Find where the given text appears and provide that cell's center as [X, Y] coordinate. 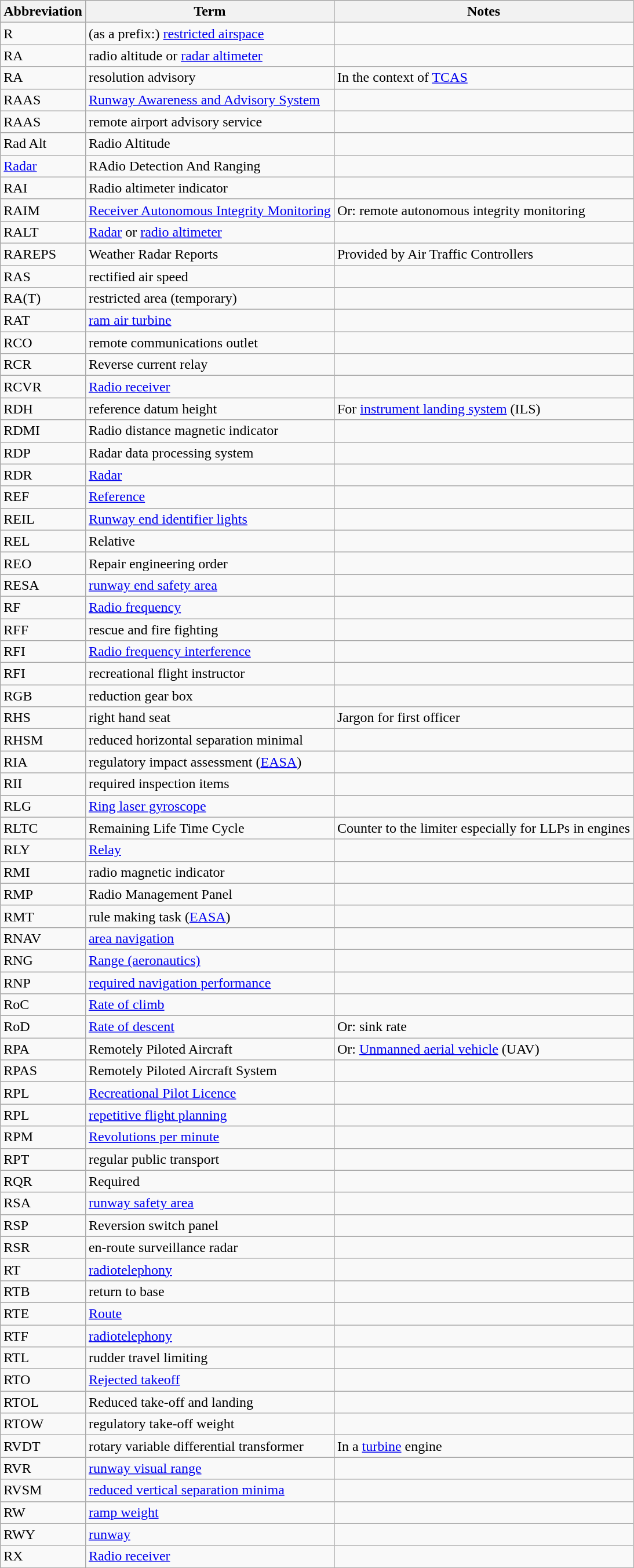
Range (aeronautics) [210, 960]
RIA [43, 762]
runway end safety area [210, 585]
repetitive flight planning [210, 1115]
Radio frequency interference [210, 652]
Radar data processing system [210, 453]
Ring laser gyroscope [210, 806]
Rate of climb [210, 1005]
RAdio Detection And Ranging [210, 166]
RPA [43, 1049]
reference datum height [210, 409]
Runway end identifier lights [210, 519]
RMI [43, 872]
Repair engineering order [210, 563]
RSR [43, 1247]
RAI [43, 188]
RTOL [43, 1402]
Rad Alt [43, 144]
(as a prefix:) restricted airspace [210, 34]
en-route surveillance radar [210, 1247]
RMP [43, 894]
regulatory take-off weight [210, 1424]
radio altitude or radar altimeter [210, 56]
recreational flight instructor [210, 674]
RTO [43, 1380]
RHS [43, 718]
runway visual range [210, 1468]
RNG [43, 960]
RVR [43, 1468]
Remotely Piloted Aircraft System [210, 1071]
RQR [43, 1181]
RPM [43, 1137]
RAS [43, 277]
RLY [43, 850]
rectified air speed [210, 277]
Revolutions per minute [210, 1137]
RNAV [43, 938]
Or: remote autonomous integrity monitoring [483, 210]
ramp weight [210, 1512]
Relative [210, 541]
RSA [43, 1203]
Weather Radar Reports [210, 254]
RSP [43, 1225]
rescue and fire fighting [210, 629]
Or: Unmanned aerial vehicle (UAV) [483, 1049]
RTOW [43, 1424]
Reversion switch panel [210, 1225]
Rate of descent [210, 1027]
radio magnetic indicator [210, 872]
runway safety area [210, 1203]
remote airport advisory service [210, 122]
RA(T) [43, 299]
RDP [43, 453]
Recreational Pilot Licence [210, 1093]
Runway Awareness and Advisory System [210, 100]
RWY [43, 1534]
RMT [43, 916]
Jargon for first officer [483, 718]
RX [43, 1556]
Reference [210, 497]
R [43, 34]
RPAS [43, 1071]
Rejected takeoff [210, 1380]
Abbreviation [43, 12]
Radio Management Panel [210, 894]
regular public transport [210, 1159]
RGB [43, 696]
Provided by Air Traffic Controllers [483, 254]
Radio distance magnetic indicator [210, 431]
required inspection items [210, 784]
REL [43, 541]
RHSM [43, 740]
RLTC [43, 828]
RFF [43, 629]
RoC [43, 1005]
REO [43, 563]
resolution advisory [210, 78]
RCR [43, 365]
RTB [43, 1291]
restricted area (temporary) [210, 299]
ram air turbine [210, 321]
RTL [43, 1358]
area navigation [210, 938]
RoD [43, 1027]
RDH [43, 409]
In a turbine engine [483, 1446]
reduced horizontal separation minimal [210, 740]
RDMI [43, 431]
Remotely Piloted Aircraft [210, 1049]
Required [210, 1181]
RAIM [43, 210]
Reverse current relay [210, 365]
Receiver Autonomous Integrity Monitoring [210, 210]
REIL [43, 519]
For instrument landing system (ILS) [483, 409]
Reduced take-off and landing [210, 1402]
RESA [43, 585]
RNP [43, 983]
Notes [483, 12]
RDR [43, 475]
right hand seat [210, 718]
RTF [43, 1335]
RT [43, 1269]
Radio frequency [210, 607]
Counter to the limiter especially for LLPs in engines [483, 828]
Radio Altitude [210, 144]
RW [43, 1512]
RPT [43, 1159]
RCO [43, 343]
Term [210, 12]
return to base [210, 1291]
Relay [210, 850]
Remaining Life Time Cycle [210, 828]
Radio altimeter indicator [210, 188]
RII [43, 784]
RAT [43, 321]
RALT [43, 232]
REF [43, 497]
regulatory impact assessment (EASA) [210, 762]
RVSM [43, 1490]
reduced vertical separation minima [210, 1490]
Or: sink rate [483, 1027]
rule making task (EASA) [210, 916]
RTE [43, 1313]
Radar or radio altimeter [210, 232]
rotary variable differential transformer [210, 1446]
RLG [43, 806]
RCVR [43, 387]
In the context of TCAS [483, 78]
runway [210, 1534]
RF [43, 607]
rudder travel limiting [210, 1358]
required navigation performance [210, 983]
Route [210, 1313]
RVDT [43, 1446]
remote communications outlet [210, 343]
reduction gear box [210, 696]
RAREPS [43, 254]
